Identify which cell holds the provided text, then report its (X, Y) central coordinate. 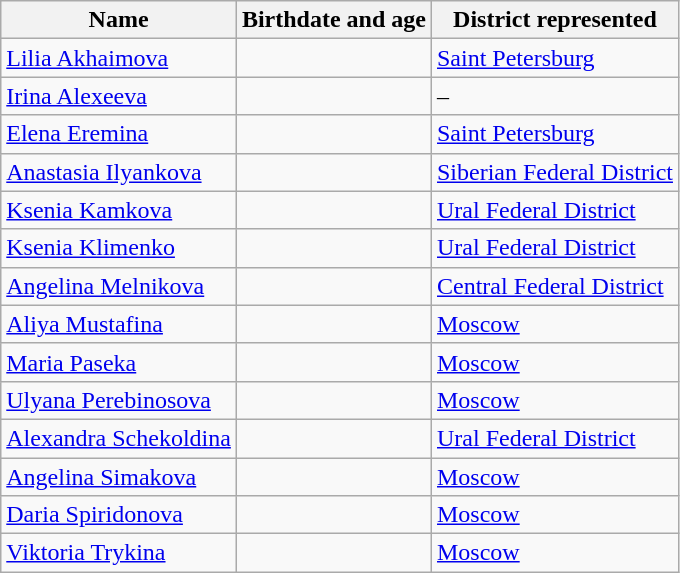
Irina Alexeeva (119, 96)
Ksenia Klimenko (119, 248)
Ulyana Perebinosova (119, 400)
Viktoria Trykina (119, 553)
Angelina Simakova (119, 477)
Siberian Federal District (554, 172)
Central Federal District (554, 286)
Birthdate and age (334, 20)
– (554, 96)
Aliya Mustafina (119, 324)
Alexandra Schekoldina (119, 438)
Daria Spiridonova (119, 515)
District represented (554, 20)
Elena Eremina (119, 134)
Maria Paseka (119, 362)
Angelina Melnikova (119, 286)
Ksenia Kamkova (119, 210)
Anastasia Ilyankova (119, 172)
Lilia Akhaimova (119, 58)
Name (119, 20)
